Return [X, Y] of the center of cell containing provided text 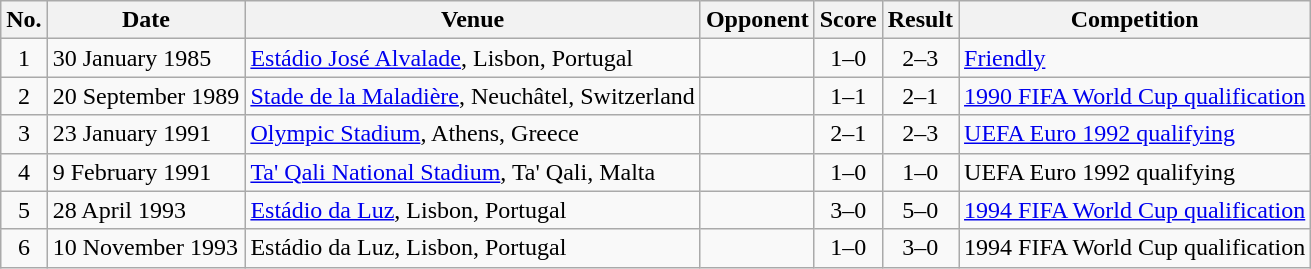
6 [24, 248]
Date [146, 20]
No. [24, 20]
9 February 1991 [146, 172]
20 September 1989 [146, 96]
Friendly [1135, 58]
10 November 1993 [146, 248]
Result [920, 20]
Competition [1135, 20]
23 January 1991 [146, 134]
Ta' Qali National Stadium, Ta' Qali, Malta [473, 172]
Olympic Stadium, Athens, Greece [473, 134]
2 [24, 96]
28 April 1993 [146, 210]
1990 FIFA World Cup qualification [1135, 96]
1–1 [848, 96]
5 [24, 210]
30 January 1985 [146, 58]
3 [24, 134]
Venue [473, 20]
Stade de la Maladière, Neuchâtel, Switzerland [473, 96]
5–0 [920, 210]
Opponent [757, 20]
Score [848, 20]
1 [24, 58]
Estádio José Alvalade, Lisbon, Portugal [473, 58]
4 [24, 172]
